Find where the given text appears and provide that cell's center as [x, y] coordinate. 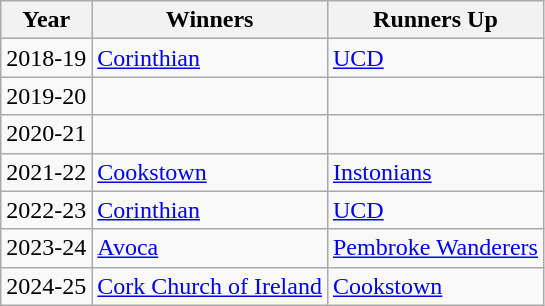
2024-25 [46, 286]
2021-22 [46, 172]
Winners [210, 20]
Avoca [210, 248]
Instonians [435, 172]
2023-24 [46, 248]
Runners Up [435, 20]
2019-20 [46, 96]
Cork Church of Ireland [210, 286]
Pembroke Wanderers [435, 248]
2018-19 [46, 58]
2020-21 [46, 134]
2022-23 [46, 210]
Year [46, 20]
